Scan for the cell matching the given text and deliver its [X, Y] coordinate at center. 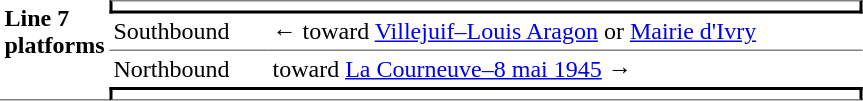
Northbound [188, 69]
Line 7 platforms [54, 50]
toward La Courneuve–8 mai 1945 → [565, 69]
Southbound [188, 33]
← toward Villejuif–Louis Aragon or Mairie d'Ivry [565, 33]
